Capture the cell that displays the provided text and extract its (x, y) central coordinate. 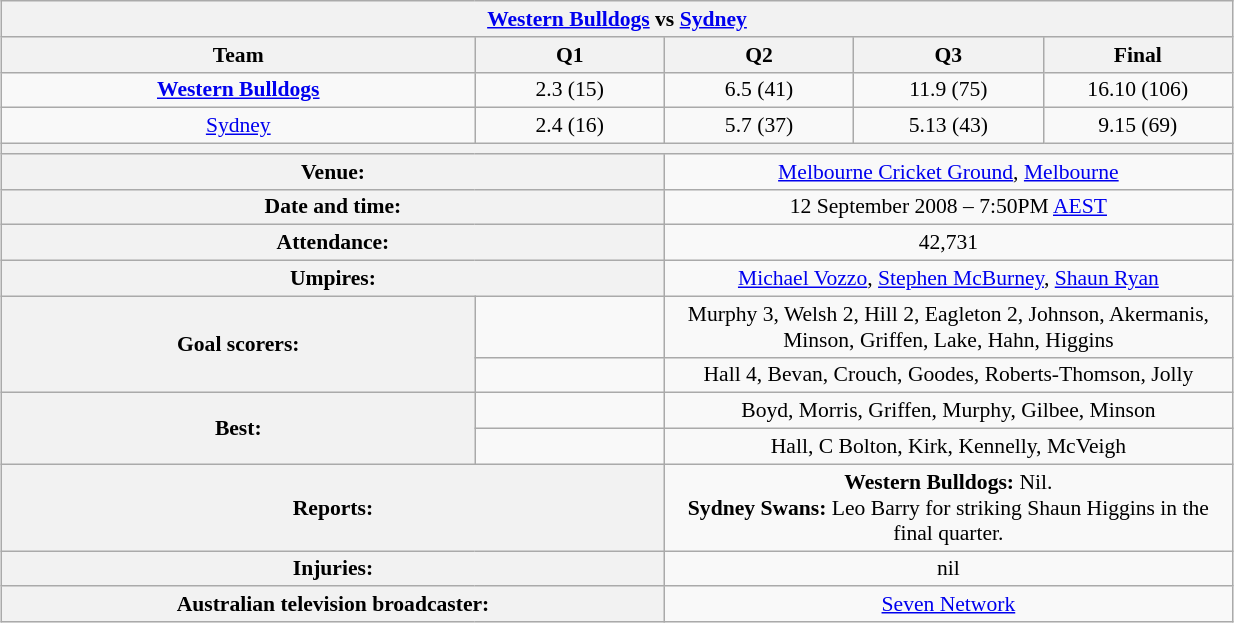
5.7 (37) (758, 126)
Hall 4, Bevan, Crouch, Goodes, Roberts-Thomson, Jolly (948, 375)
Australian television broadcaster: (334, 605)
Umpires: (334, 279)
Boyd, Morris, Griffen, Murphy, Gilbee, Minson (948, 411)
Seven Network (948, 605)
11.9 (75) (948, 90)
nil (948, 569)
Sydney (238, 126)
Q3 (948, 55)
9.15 (69) (1138, 126)
2.4 (16) (570, 126)
6.5 (41) (758, 90)
Final (1138, 55)
Q2 (758, 55)
Michael Vozzo, Stephen McBurney, Shaun Ryan (948, 279)
Best: (238, 428)
Team (238, 55)
Q1 (570, 55)
Melbourne Cricket Ground, Melbourne (948, 172)
Western Bulldogs: Nil. Sydney Swans: Leo Barry for striking Shaun Higgins in the final quarter. (948, 508)
Western Bulldogs vs Sydney (618, 19)
12 September 2008 – 7:50PM AEST (948, 207)
Attendance: (334, 243)
Hall, C Bolton, Kirk, Kennelly, McVeigh (948, 447)
Murphy 3, Welsh 2, Hill 2, Eagleton 2, Johnson, Akermanis, Minson, Griffen, Lake, Hahn, Higgins (948, 326)
Injuries: (334, 569)
42,731 (948, 243)
2.3 (15) (570, 90)
Venue: (334, 172)
Goal scorers: (238, 344)
5.13 (43) (948, 126)
16.10 (106) (1138, 90)
Reports: (334, 508)
Date and time: (334, 207)
Western Bulldogs (238, 90)
